Return the (X, Y) coordinate for the center point of the cell that contains the specified text.  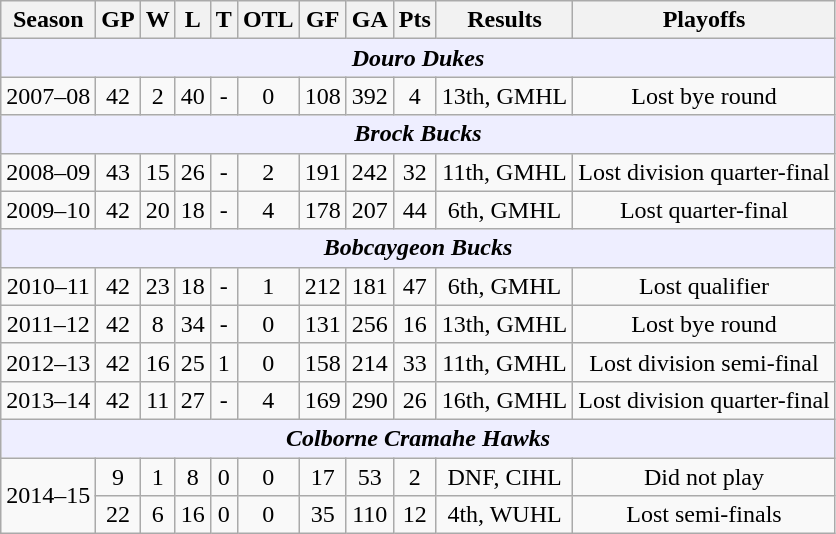
20 (158, 210)
2011–12 (48, 324)
214 (370, 362)
12 (414, 515)
32 (414, 172)
256 (370, 324)
GA (370, 20)
Lost qualifier (704, 286)
4th, WUHL (504, 515)
Pts (414, 20)
181 (370, 286)
242 (370, 172)
392 (370, 96)
212 (322, 286)
17 (322, 477)
2013–14 (48, 400)
GF (322, 20)
35 (322, 515)
2010–11 (48, 286)
6 (158, 515)
2012–13 (48, 362)
Bobcaygeon Bucks (418, 248)
53 (370, 477)
2008–09 (48, 172)
158 (322, 362)
Did not play (704, 477)
DNF, CIHL (504, 477)
Lost division semi-final (704, 362)
131 (322, 324)
44 (414, 210)
33 (414, 362)
110 (370, 515)
169 (322, 400)
15 (158, 172)
2009–10 (48, 210)
23 (158, 286)
W (158, 20)
2014–15 (48, 496)
43 (118, 172)
GP (118, 20)
108 (322, 96)
40 (192, 96)
Brock Bucks (418, 134)
Douro Dukes (418, 58)
Playoffs (704, 20)
47 (414, 286)
Lost semi-finals (704, 515)
191 (322, 172)
2007–08 (48, 96)
290 (370, 400)
T (224, 20)
Lost quarter-final (704, 210)
9 (118, 477)
OTL (268, 20)
22 (118, 515)
27 (192, 400)
178 (322, 210)
Colborne Cramahe Hawks (418, 438)
Results (504, 20)
Season (48, 20)
34 (192, 324)
207 (370, 210)
16th, GMHL (504, 400)
L (192, 20)
25 (192, 362)
11 (158, 400)
